Pinpoint the cell where the given text exists, returning its [X, Y] midpoint coordinate. 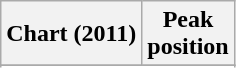
Chart (2011) [72, 34]
Peakposition [188, 34]
